Detect which cell encompasses the target text, then output its [X, Y] center coordinate. 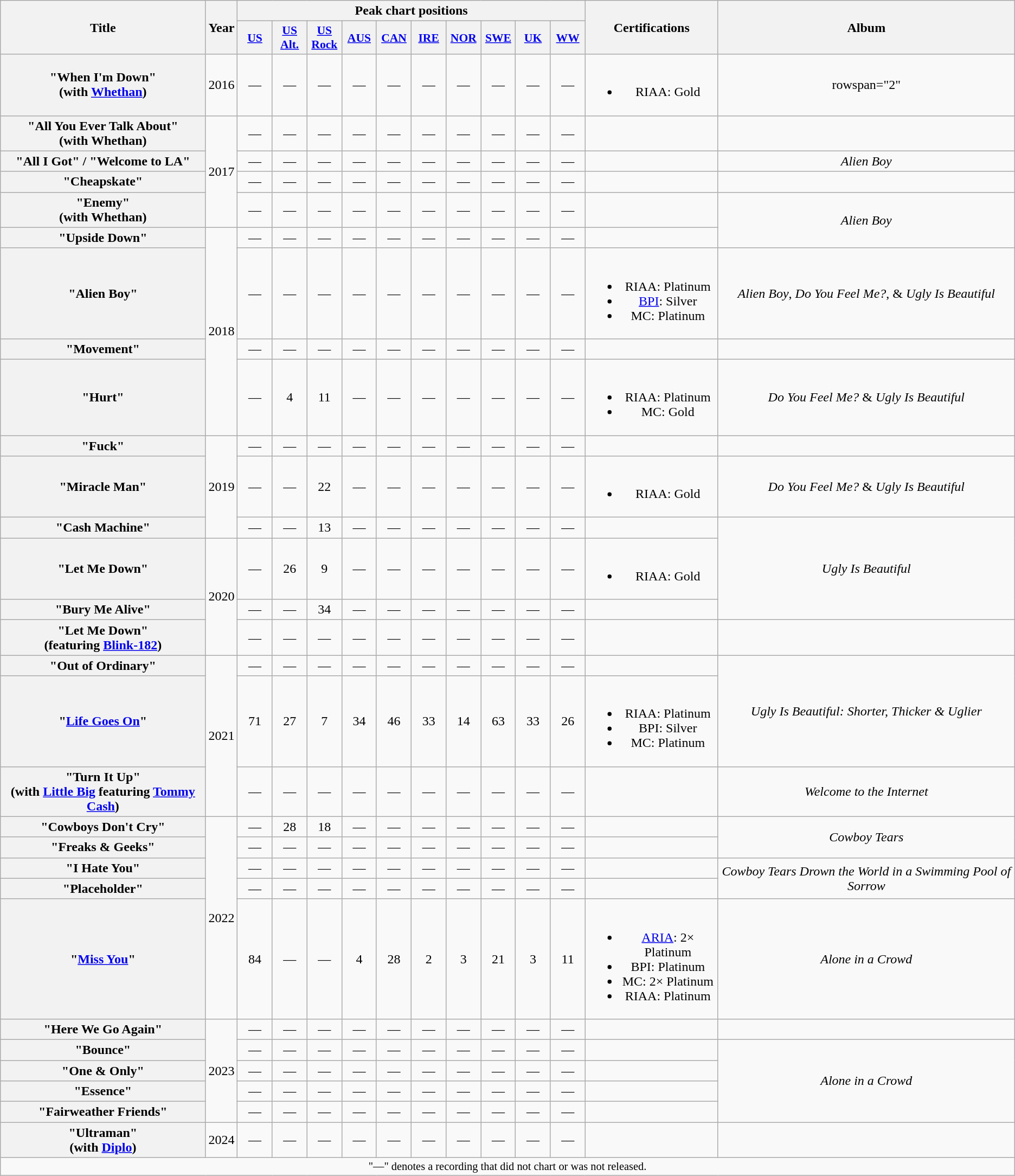
RIAA: PlatinumMC: Gold [652, 397]
7 [324, 721]
Year [221, 27]
Alien Boy, Do You Feel Me?, & Ugly Is Beautiful [866, 293]
"All I Got" / "Welcome to LA" [103, 161]
IRE [429, 38]
"Let Me Down" [103, 568]
UK [533, 38]
"Cowboys Don't Cry" [103, 827]
"Cheapskate" [103, 182]
18 [324, 827]
2024 [221, 1140]
"Bounce" [103, 1050]
WW [568, 38]
SWE [498, 38]
USAlt. [290, 38]
71 [255, 721]
2017 [221, 171]
NOR [464, 38]
46 [394, 721]
CAN [394, 38]
"Here We Go Again" [103, 1029]
"I Hate You" [103, 868]
Cowboy Tears [866, 837]
"Freaks & Geeks" [103, 847]
"Bury Me Alive" [103, 610]
"Miracle Man" [103, 487]
Welcome to the Internet [866, 791]
"Fuck" [103, 445]
"Cash Machine" [103, 528]
84 [255, 959]
"Out of Ordinary" [103, 666]
AUS [359, 38]
Ugly Is Beautiful [866, 568]
9 [324, 568]
"Alien Boy" [103, 293]
2 [429, 959]
21 [498, 959]
"Life Goes On" [103, 721]
"Essence" [103, 1091]
13 [324, 528]
"Hurt" [103, 397]
Ugly Is Beautiful: Shorter, Thicker & Uglier [866, 711]
"—" denotes a recording that did not chart or was not released. [507, 1167]
Album [866, 27]
Peak chart positions [411, 11]
Cowboy Tears Drown the World in a Swimming Pool of Sorrow [866, 878]
"Miss You" [103, 959]
"Let Me Down"(featuring Blink-182) [103, 638]
"When I'm Down"(with Whethan) [103, 85]
ARIA: 2× PlatinumBPI: PlatinumMC: 2× PlatinumRIAA: Platinum [652, 959]
63 [498, 721]
"Ultraman"(with Diplo) [103, 1140]
"Turn It Up" (with Little Big featuring Tommy Cash) [103, 791]
2020 [221, 597]
rowspan="2" [866, 85]
"Fairweather Friends" [103, 1112]
US [255, 38]
"One & Only" [103, 1070]
"Placeholder" [103, 889]
Title [103, 27]
"All You Ever Talk About"(with Whethan) [103, 133]
2021 [221, 736]
2022 [221, 918]
Certifications [652, 27]
14 [464, 721]
"Movement" [103, 349]
22 [324, 487]
"Upside Down" [103, 238]
"Enemy"(with Whethan) [103, 209]
27 [290, 721]
2016 [221, 85]
2023 [221, 1070]
2019 [221, 486]
2018 [221, 331]
USRock [324, 38]
